Return (X, Y) of the center of cell containing provided text 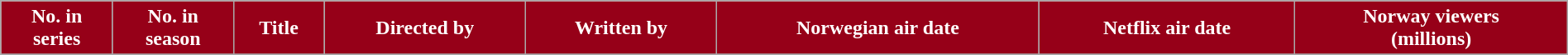
Written by (622, 28)
No. inseries (57, 28)
No. inseason (173, 28)
Directed by (425, 28)
Norway viewers(millions) (1431, 28)
Netflix air date (1167, 28)
Norwegian air date (878, 28)
Title (279, 28)
